Determine the [X, Y] coordinate at the center of the cell enclosing the given text.  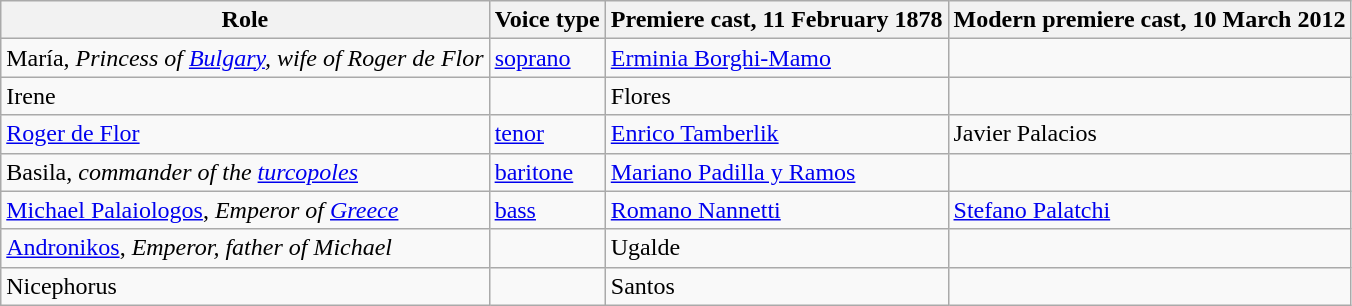
Roger de Flor [245, 134]
Nicephorus [245, 286]
Role [245, 20]
Voice type [547, 20]
Modern premiere cast, 10 March 2012 [1150, 20]
baritone [547, 172]
Basila, commander of the turcopoles [245, 172]
Mariano Padilla y Ramos [776, 172]
bass [547, 210]
Michael Palaiologos, Emperor of Greece [245, 210]
Erminia Borghi-Mamo [776, 58]
Andronikos, Emperor, father of Michael [245, 248]
Flores [776, 96]
Ugalde [776, 248]
Premiere cast, 11 February 1878 [776, 20]
soprano [547, 58]
tenor [547, 134]
Enrico Tamberlik [776, 134]
Romano Nannetti [776, 210]
Irene [245, 96]
Stefano Palatchi [1150, 210]
Javier Palacios [1150, 134]
María, Princess of Bulgary, wife of Roger de Flor [245, 58]
Santos [776, 286]
